For the text-containing cell, return its midpoint in [X, Y] coordinate format. 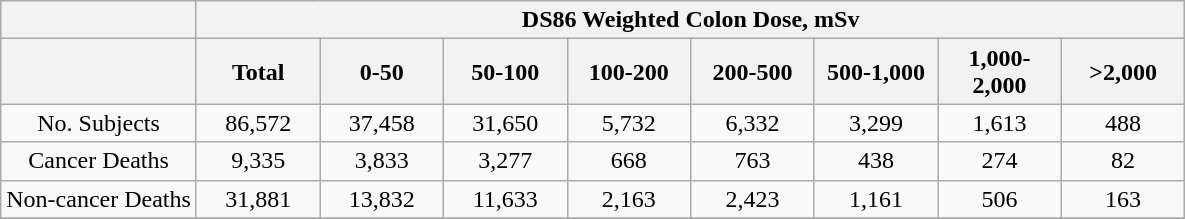
DS86 Weighted Colon Dose, mSv [690, 20]
13,832 [382, 199]
Cancer Deaths [99, 161]
No. Subjects [99, 123]
3,833 [382, 161]
200-500 [753, 72]
163 [1123, 199]
1,000-2,000 [1000, 72]
1,161 [876, 199]
82 [1123, 161]
1,613 [1000, 123]
>2,000 [1123, 72]
506 [1000, 199]
86,572 [258, 123]
3,277 [506, 161]
5,732 [629, 123]
9,335 [258, 161]
Non-cancer Deaths [99, 199]
Total [258, 72]
6,332 [753, 123]
37,458 [382, 123]
2,163 [629, 199]
668 [629, 161]
31,881 [258, 199]
11,633 [506, 199]
2,423 [753, 199]
3,299 [876, 123]
0-50 [382, 72]
50-100 [506, 72]
763 [753, 161]
438 [876, 161]
274 [1000, 161]
488 [1123, 123]
31,650 [506, 123]
100-200 [629, 72]
500-1,000 [876, 72]
